Determine the [x, y] coordinate at the center of the cell enclosing the given text.  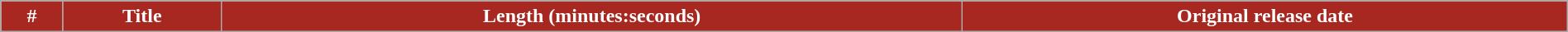
Title [142, 16]
Length (minutes:seconds) [592, 16]
# [31, 16]
Original release date [1265, 16]
